Identify which cell holds the provided text, then report its [x, y] central coordinate. 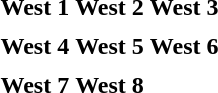
West 5 [110, 46]
